Locate the cell with the specified text and output its [X, Y] center coordinate. 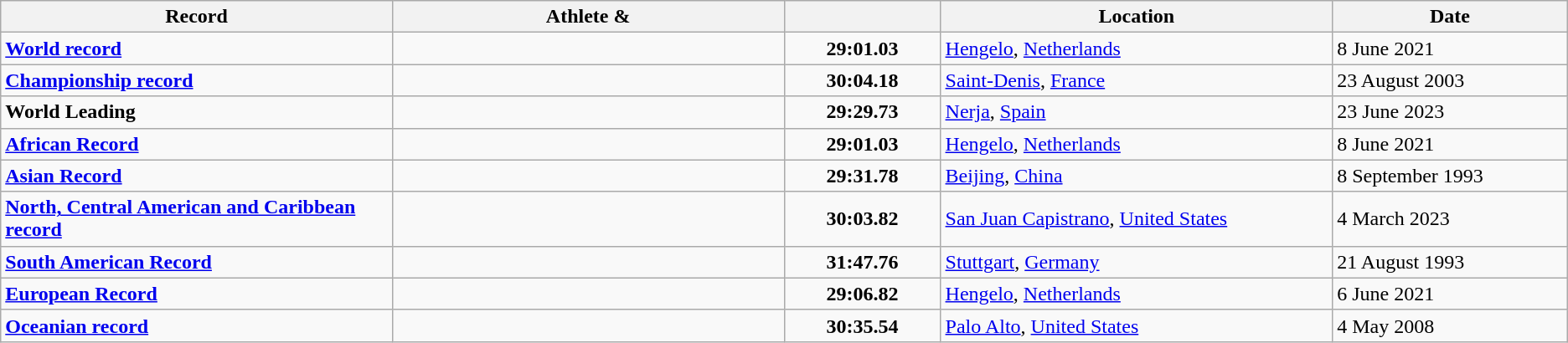
29:06.82 [863, 294]
Nerja, Spain [1137, 112]
23 August 2003 [1451, 80]
4 May 2008 [1451, 325]
Oceanian record [197, 325]
San Juan Capistrano, United States [1137, 219]
30:03.82 [863, 219]
8 September 1993 [1451, 176]
31:47.76 [863, 262]
World record [197, 49]
Record [197, 17]
29:31.78 [863, 176]
Palo Alto, United States [1137, 325]
Location [1137, 17]
Saint-Denis, France [1137, 80]
Asian Record [197, 176]
Championship record [197, 80]
African Record [197, 144]
23 June 2023 [1451, 112]
Beijing, China [1137, 176]
Stuttgart, Germany [1137, 262]
North, Central American and Caribbean record [197, 219]
Athlete & [588, 17]
4 March 2023 [1451, 219]
29:29.73 [863, 112]
European Record [197, 294]
6 June 2021 [1451, 294]
30:04.18 [863, 80]
World Leading [197, 112]
South American Record [197, 262]
Date [1451, 17]
30:35.54 [863, 325]
21 August 1993 [1451, 262]
